Return (X, Y) of the center of cell containing provided text 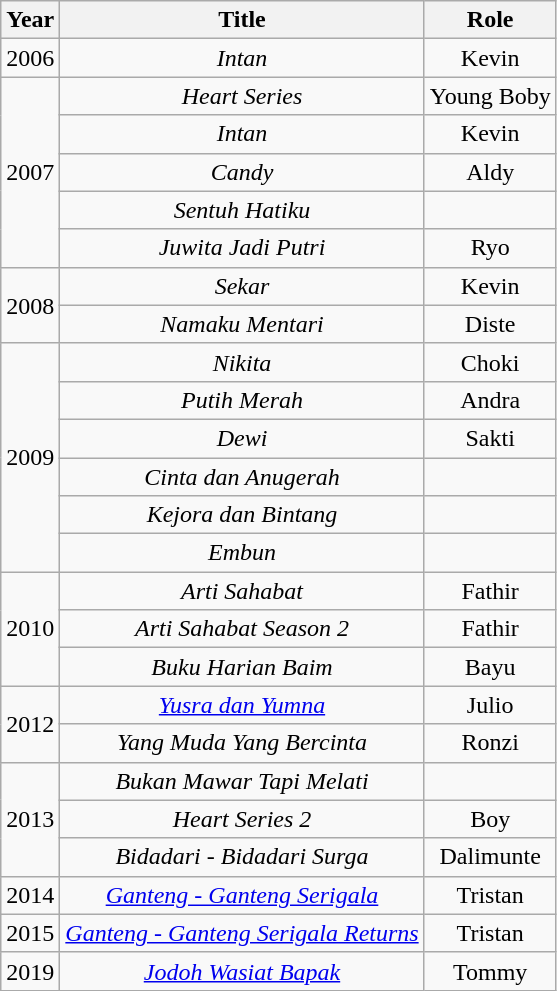
2008 (30, 305)
Heart Series 2 (242, 819)
2013 (30, 819)
2007 (30, 172)
Yusra dan Yumna (242, 705)
Title (242, 20)
Role (490, 20)
Andra (490, 400)
Choki (490, 362)
Young Boby (490, 96)
Bukan Mawar Tapi Melati (242, 781)
2012 (30, 724)
Heart Series (242, 96)
Jodoh Wasiat Bapak (242, 971)
Bidadari - Bidadari Surga (242, 857)
2014 (30, 895)
2015 (30, 933)
Dalimunte (490, 857)
Yang Muda Yang Bercinta (242, 743)
Ganteng - Ganteng Serigala Returns (242, 933)
Aldy (490, 172)
Bayu (490, 667)
Namaku Mentari (242, 324)
Sentuh Hatiku (242, 210)
Buku Harian Baim (242, 667)
Boy (490, 819)
Tommy (490, 971)
Ryo (490, 248)
Embun (242, 553)
Diste (490, 324)
Year (30, 20)
Arti Sahabat Season 2 (242, 629)
Julio (490, 705)
Nikita (242, 362)
2006 (30, 58)
Dewi (242, 438)
Sekar (242, 286)
Cinta dan Anugerah (242, 477)
Arti Sahabat (242, 591)
2009 (30, 457)
Putih Merah (242, 400)
Juwita Jadi Putri (242, 248)
Ronzi (490, 743)
2019 (30, 971)
Ganteng - Ganteng Serigala (242, 895)
2010 (30, 629)
Sakti (490, 438)
Kejora dan Bintang (242, 515)
Candy (242, 172)
